Return the (X, Y) coordinate for the center point of the cell that contains the specified text.  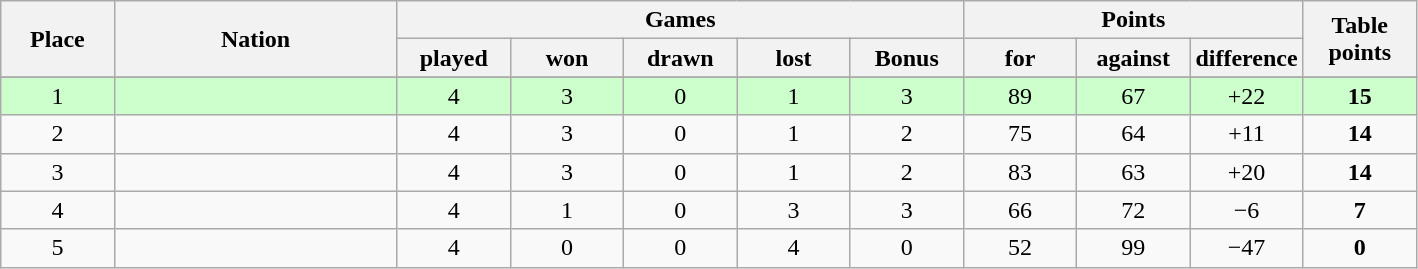
Bonus (906, 58)
7 (1360, 210)
+11 (1246, 134)
15 (1360, 96)
89 (1020, 96)
72 (1134, 210)
75 (1020, 134)
Nation (256, 39)
Tablepoints (1360, 39)
Games (680, 20)
66 (1020, 210)
−47 (1246, 248)
won (566, 58)
52 (1020, 248)
64 (1134, 134)
+20 (1246, 172)
difference (1246, 58)
lost (794, 58)
67 (1134, 96)
Points (1133, 20)
−6 (1246, 210)
63 (1134, 172)
for (1020, 58)
+22 (1246, 96)
drawn (680, 58)
99 (1134, 248)
83 (1020, 172)
Place (58, 39)
5 (58, 248)
against (1134, 58)
played (454, 58)
